Capture the cell that displays the provided text and extract its [x, y] central coordinate. 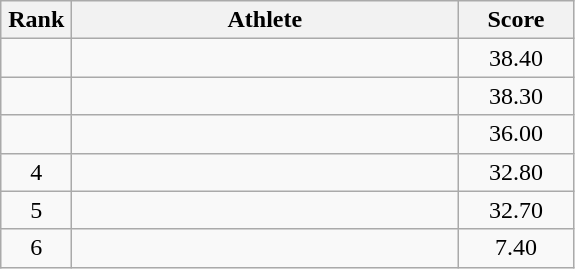
38.40 [516, 58]
38.30 [516, 96]
36.00 [516, 134]
Athlete [265, 20]
4 [36, 172]
5 [36, 210]
6 [36, 248]
Score [516, 20]
32.80 [516, 172]
32.70 [516, 210]
7.40 [516, 248]
Rank [36, 20]
